Identify which cell holds the provided text, then report its [x, y] central coordinate. 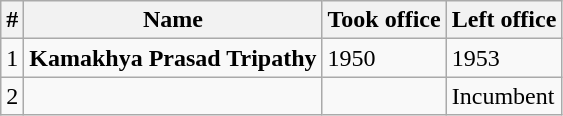
# [12, 20]
Left office [504, 20]
2 [12, 96]
1953 [504, 58]
Kamakhya Prasad Tripathy [173, 58]
Incumbent [504, 96]
Name [173, 20]
1 [12, 58]
1950 [384, 58]
Took office [384, 20]
